Search for the cell housing the specified text and yield its [x, y] center coordinate. 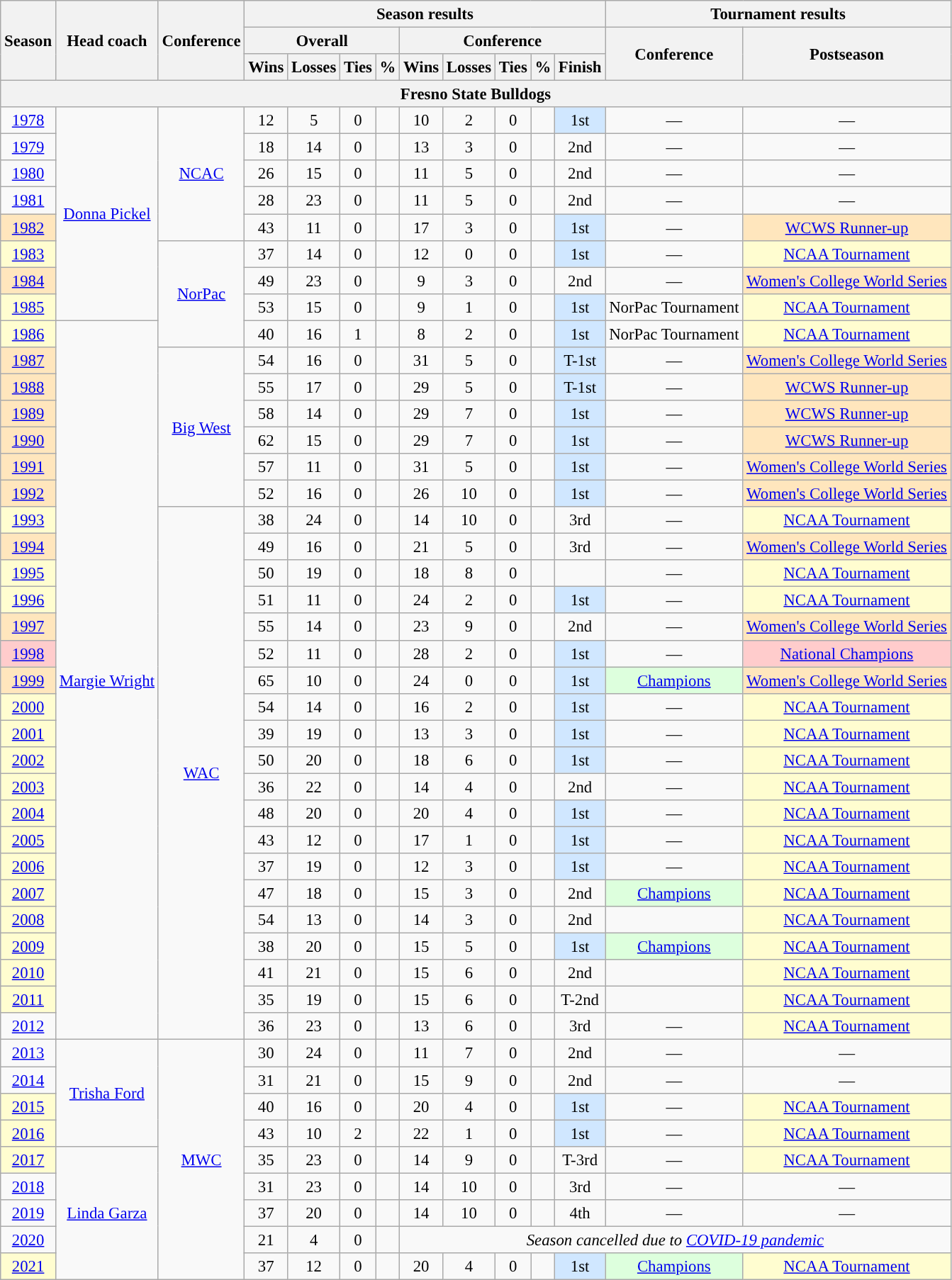
2001 [28, 734]
Head coach [106, 41]
1990 [28, 440]
4th [580, 1213]
1996 [28, 600]
2010 [28, 973]
1979 [28, 147]
2008 [28, 920]
2012 [28, 1027]
62 [267, 440]
1985 [28, 307]
Finish [580, 67]
47 [267, 894]
2021 [28, 1267]
Postseason [846, 54]
1998 [28, 653]
2007 [28, 894]
53 [267, 307]
T-3rd [580, 1160]
1984 [28, 281]
1981 [28, 201]
39 [267, 734]
2002 [28, 760]
T-2nd [580, 1000]
Linda Garza [106, 1213]
58 [267, 414]
1997 [28, 627]
NCAC [201, 174]
48 [267, 814]
2009 [28, 947]
1980 [28, 174]
2015 [28, 1106]
Season [28, 41]
2017 [28, 1160]
2005 [28, 840]
2000 [28, 707]
2011 [28, 1000]
2020 [28, 1240]
2006 [28, 867]
1983 [28, 254]
Overall [322, 41]
1989 [28, 414]
1982 [28, 228]
2018 [28, 1186]
Donna Pickel [106, 214]
1978 [28, 120]
Margie Wright [106, 680]
1993 [28, 520]
Tournament results [778, 14]
2004 [28, 814]
Season cancelled due to COVID-19 pandemic [676, 1240]
65 [267, 680]
MWC [201, 1160]
1988 [28, 387]
Fresno State Bulldogs [476, 94]
NorPac [201, 293]
41 [267, 973]
2013 [28, 1053]
1992 [28, 494]
WAC [201, 773]
51 [267, 600]
1987 [28, 361]
2016 [28, 1133]
2014 [28, 1080]
1991 [28, 467]
1994 [28, 547]
1986 [28, 334]
2003 [28, 787]
National Champions [846, 653]
Season results [425, 14]
30 [267, 1053]
1995 [28, 573]
57 [267, 467]
2019 [28, 1213]
Big West [201, 427]
1999 [28, 680]
Trisha Ford [106, 1093]
